For the text-containing cell, return its midpoint in [X, Y] coordinate format. 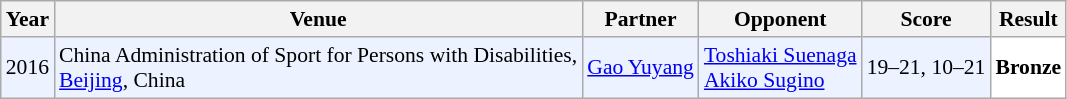
Gao Yuyang [640, 68]
Year [28, 19]
China Administration of Sport for Persons with Disabilities,Beijing, China [318, 68]
Result [1028, 19]
Score [926, 19]
Toshiaki Suenaga Akiko Sugino [780, 68]
Opponent [780, 19]
19–21, 10–21 [926, 68]
Bronze [1028, 68]
Partner [640, 19]
Venue [318, 19]
2016 [28, 68]
